Identify which cell holds the provided text, then report its (x, y) central coordinate. 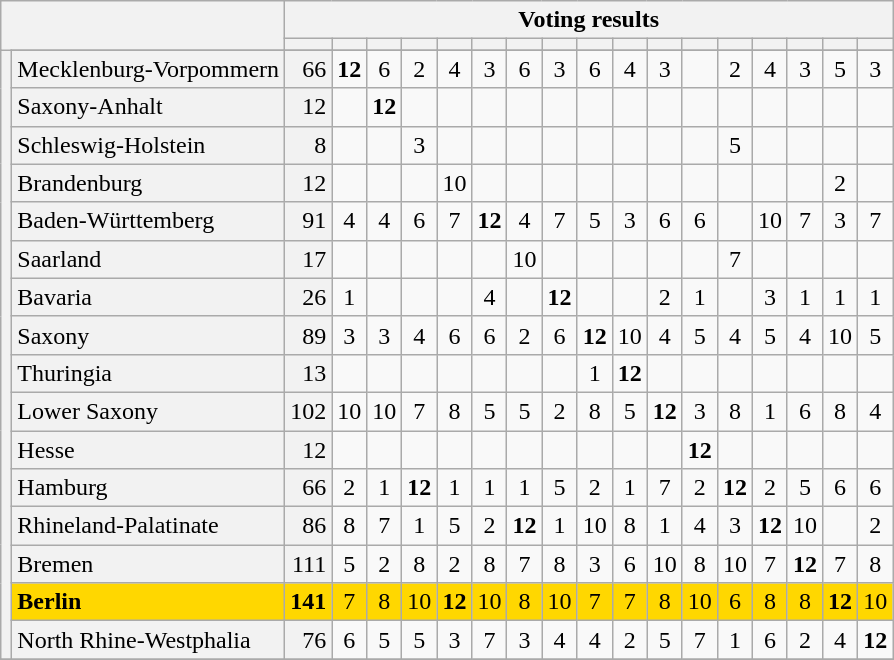
89 (308, 335)
Saxony-Anhalt (148, 107)
Saarland (148, 259)
Hesse (148, 449)
Rhineland-Palatinate (148, 526)
111 (308, 564)
Bremen (148, 564)
26 (308, 297)
91 (308, 221)
17 (308, 259)
141 (308, 602)
Bavaria (148, 297)
Schleswig-Holstein (148, 145)
Baden-Württemberg (148, 221)
102 (308, 411)
Hamburg (148, 488)
Berlin (148, 602)
86 (308, 526)
13 (308, 373)
North Rhine-Westphalia (148, 640)
Voting results (589, 20)
Lower Saxony (148, 411)
Saxony (148, 335)
Mecklenburg-Vorpommern (148, 69)
Brandenburg (148, 183)
Thuringia (148, 373)
76 (308, 640)
